Locate the cell with the specified text and output its [x, y] center coordinate. 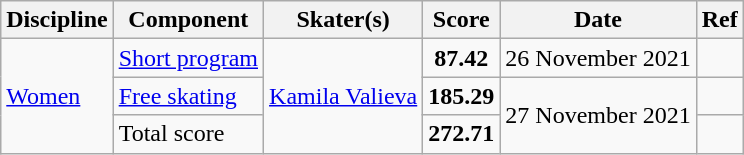
Free skating [188, 96]
Total score [188, 134]
Component [188, 20]
Date [598, 20]
Kamila Valieva [344, 96]
27 November 2021 [598, 115]
272.71 [462, 134]
26 November 2021 [598, 58]
185.29 [462, 96]
Score [462, 20]
Skater(s) [344, 20]
Discipline [57, 20]
87.42 [462, 58]
Women [57, 96]
Ref [720, 20]
Short program [188, 58]
